Detect which cell encompasses the target text, then output its [X, Y] center coordinate. 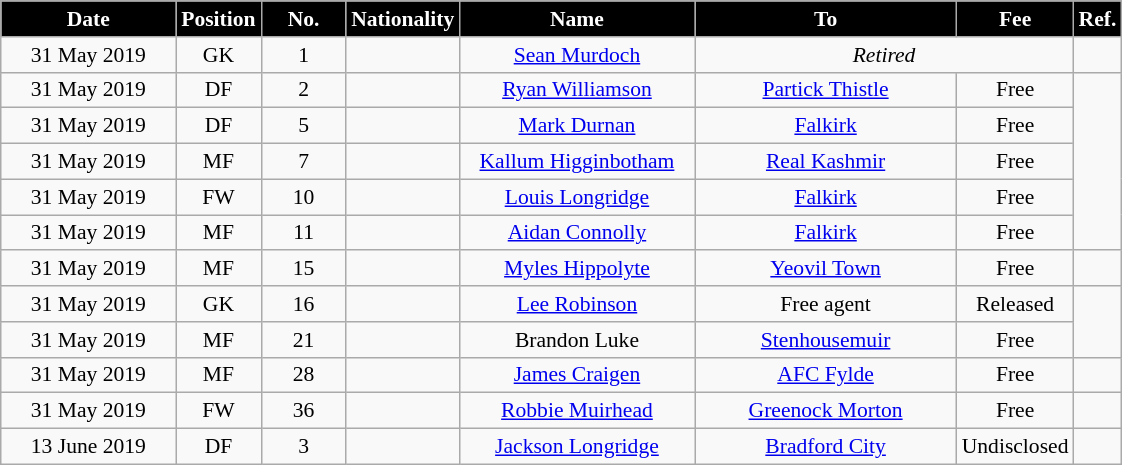
Stenhousemuir [826, 340]
16 [304, 304]
Fee [1016, 19]
Brandon Luke [576, 340]
2 [304, 90]
Aidan Connolly [576, 233]
15 [304, 269]
Mark Durnan [576, 126]
13 June 2019 [88, 447]
Kallum Higginbotham [576, 162]
Date [88, 19]
Greenock Morton [826, 411]
21 [304, 340]
3 [304, 447]
Undisclosed [1016, 447]
Bradford City [826, 447]
Position [218, 19]
10 [304, 197]
Retired [884, 55]
Sean Murdoch [576, 55]
James Craigen [576, 375]
7 [304, 162]
Yeovil Town [826, 269]
Released [1016, 304]
5 [304, 126]
Ref. [1098, 19]
28 [304, 375]
Name [576, 19]
Nationality [402, 19]
Free agent [826, 304]
Lee Robinson [576, 304]
36 [304, 411]
Louis Longridge [576, 197]
Real Kashmir [826, 162]
Ryan Williamson [576, 90]
AFC Fylde [826, 375]
No. [304, 19]
Robbie Muirhead [576, 411]
To [826, 19]
Partick Thistle [826, 90]
11 [304, 233]
Myles Hippolyte [576, 269]
1 [304, 55]
Jackson Longridge [576, 447]
